Capture the cell that displays the provided text and extract its (X, Y) central coordinate. 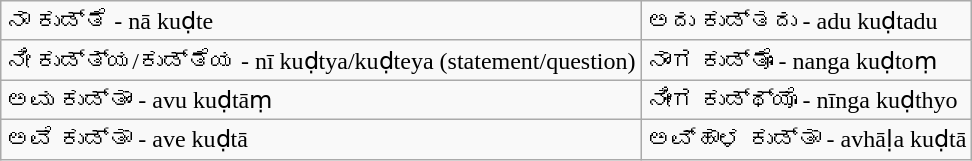
ನೀ ಕುಡ್ತ್ಯ/ಕುಡ್ತೆಯ - nī kuḍtya/kuḍteya (statement/question) (321, 60)
ನಾಂಗ ಕುಡ್ತೊಂ - nanga kuḍtoṃ (806, 60)
ಅದು ಕುಡ್ತದು - adu kuḍtadu (806, 21)
ಅವೆ ಕುಡ್ತಾ - ave kuḍtā (321, 139)
ನಾ ಕುಡ್ತೆ - nā kuḍte (321, 21)
ಅವ್ಹಾಳ ಕುಡ್ತಾ - avhāḷa kuḍtā (806, 139)
ಅವು ಕುಡ್ತಾಂ - avu kuḍtāṃ (321, 100)
ನೀಂಗ ಕುಡ್ಥ್ಯೊ - nīnga kuḍthyo (806, 100)
